Return [x, y] of the center of cell containing provided text 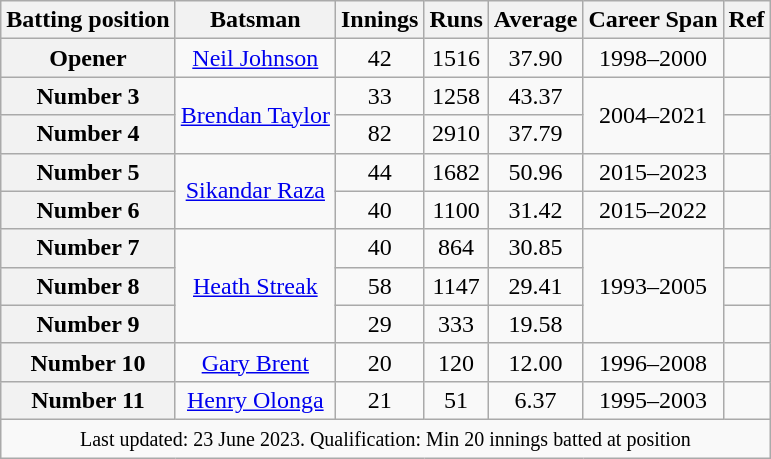
1147 [456, 286]
12.00 [536, 362]
2910 [456, 134]
44 [379, 172]
Ref [746, 20]
864 [456, 248]
1682 [456, 172]
Sikandar Raza [255, 191]
2015–2022 [653, 210]
37.90 [536, 58]
6.37 [536, 400]
Opener [88, 58]
20 [379, 362]
1258 [456, 96]
1993–2005 [653, 286]
50.96 [536, 172]
29 [379, 324]
Brendan Taylor [255, 115]
33 [379, 96]
58 [379, 286]
37.79 [536, 134]
Batting position [88, 20]
333 [456, 324]
19.58 [536, 324]
Batsman [255, 20]
31.42 [536, 210]
Number 4 [88, 134]
Number 9 [88, 324]
51 [456, 400]
Career Span [653, 20]
Number 5 [88, 172]
Neil Johnson [255, 58]
Henry Olonga [255, 400]
1996–2008 [653, 362]
1998–2000 [653, 58]
Heath Streak [255, 286]
Number 8 [88, 286]
Gary Brent [255, 362]
2004–2021 [653, 115]
Innings [379, 20]
120 [456, 362]
1516 [456, 58]
29.41 [536, 286]
42 [379, 58]
Last updated: 23 June 2023. Qualification: Min 20 innings batted at position [386, 438]
Average [536, 20]
Number 3 [88, 96]
Number 10 [88, 362]
Number 6 [88, 210]
43.37 [536, 96]
Number 7 [88, 248]
1100 [456, 210]
2015–2023 [653, 172]
Number 11 [88, 400]
21 [379, 400]
1995–2003 [653, 400]
Runs [456, 20]
82 [379, 134]
30.85 [536, 248]
